Extract the [x, y] coordinate from the center of the cell holding the provided text.  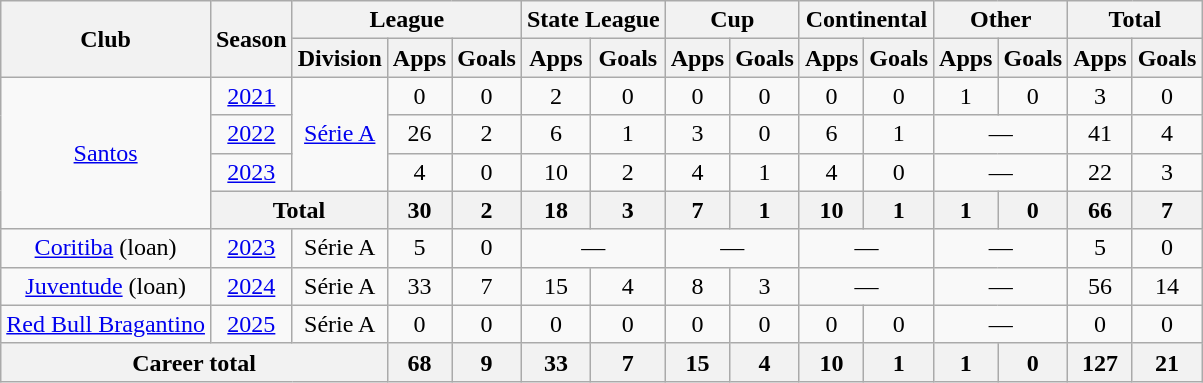
Red Bull Bragantino [106, 324]
Career total [194, 362]
Juventude (loan) [106, 286]
Continental [866, 20]
14 [1167, 286]
Season [251, 39]
Santos [106, 153]
9 [487, 362]
127 [1100, 362]
30 [419, 210]
Coritiba (loan) [106, 248]
2022 [251, 134]
26 [419, 134]
Club [106, 39]
2025 [251, 324]
Other [1001, 20]
41 [1100, 134]
68 [419, 362]
66 [1100, 210]
18 [556, 210]
21 [1167, 362]
Division [340, 58]
League [406, 20]
8 [697, 286]
State League [593, 20]
2024 [251, 286]
2021 [251, 96]
22 [1100, 172]
56 [1100, 286]
Cup [732, 20]
